Locate the cell with the specified text and output its [X, Y] center coordinate. 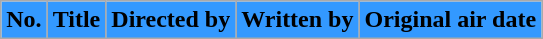
No. [24, 20]
Directed by [171, 20]
Title [76, 20]
Original air date [450, 20]
Written by [298, 20]
